Determine the (x, y) coordinate at the center of the cell enclosing the given text.  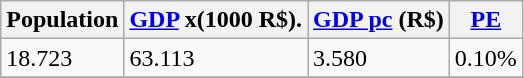
Population (62, 20)
3.580 (379, 58)
GDP x(1000 R$). (216, 20)
18.723 (62, 58)
63.113 (216, 58)
0.10% (486, 58)
GDP pc (R$) (379, 20)
PE (486, 20)
